From the cell containing the given text, extract its center point as (X, Y) coordinate. 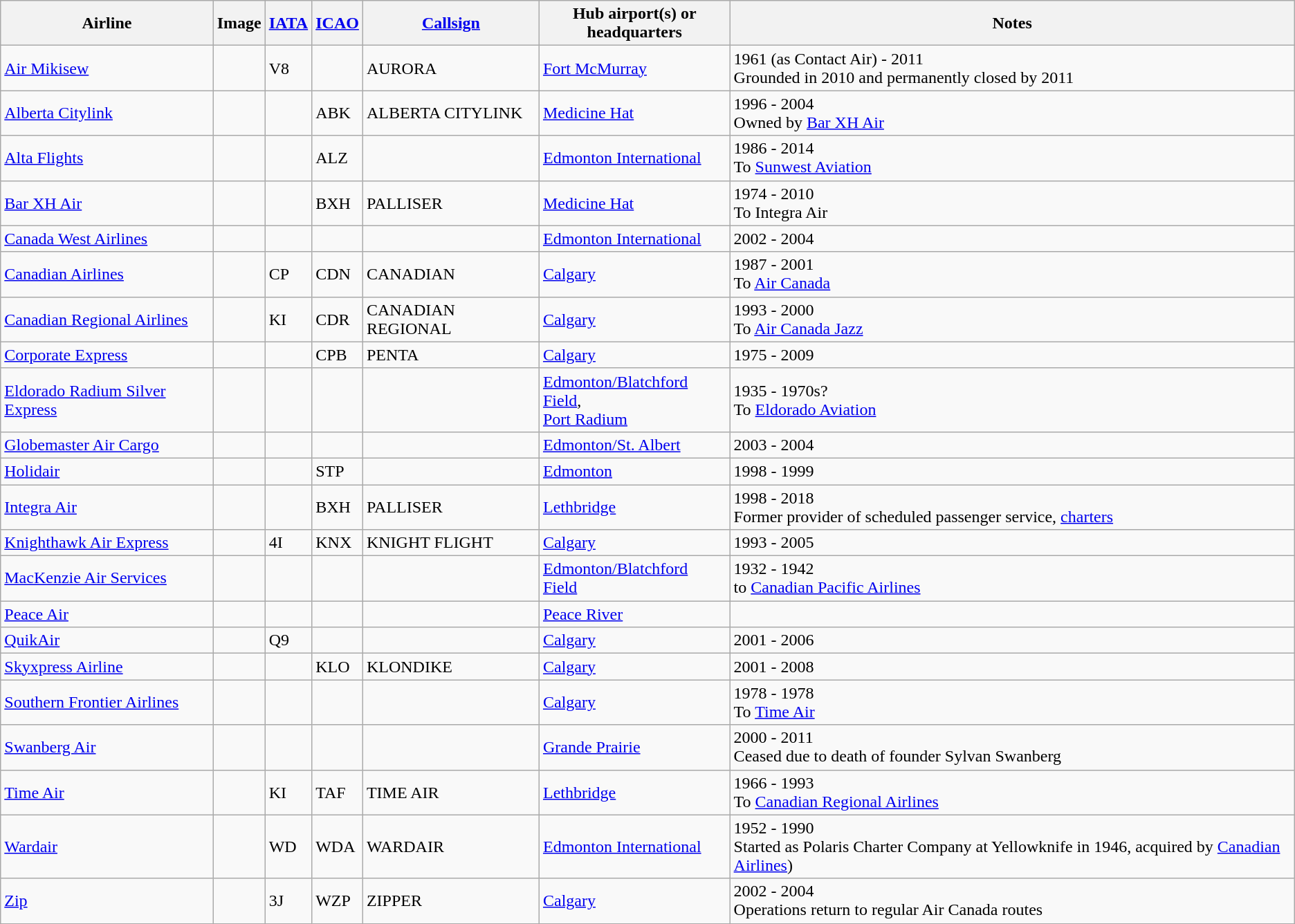
Eldorado Radium Silver Express (107, 400)
MacKenzie Air Services (107, 578)
Edmonton (634, 471)
Hub airport(s) orheadquarters (634, 24)
1998 - 2018Former provider of scheduled passenger service, charters (1012, 506)
Swanberg Air (107, 747)
CDR (338, 320)
KLONDIKE (451, 667)
ABK (338, 113)
Edmonton/Blatchford Field,Port Radium (634, 400)
WARDAIR (451, 847)
2001 - 2006 (1012, 640)
1996 - 2004Owned by Bar XH Air (1012, 113)
Southern Frontier Airlines (107, 703)
2001 - 2008 (1012, 667)
Notes (1012, 24)
Grande Prairie (634, 747)
STP (338, 471)
1993 - 2005 (1012, 543)
Air Mikisew (107, 68)
KNX (338, 543)
1966 - 1993To Canadian Regional Airlines (1012, 793)
Time Air (107, 793)
KNIGHT FLIGHT (451, 543)
Globemaster Air Cargo (107, 445)
Fort McMurray (634, 68)
CP (288, 274)
CPB (338, 355)
1998 - 1999 (1012, 471)
Peace Air (107, 614)
Canadian Airlines (107, 274)
Skyxpress Airline (107, 667)
Alberta Citylink (107, 113)
1961 (as Contact Air) - 2011Grounded in 2010 and permanently closed by 2011 (1012, 68)
2003 - 2004 (1012, 445)
TAF (338, 793)
Edmonton/St. Albert (634, 445)
PENTA (451, 355)
Image (239, 24)
1935 - 1970s?To Eldorado Aviation (1012, 400)
ICAO (338, 24)
V8 (288, 68)
CANADIAN (451, 274)
Integra Air (107, 506)
Knighthawk Air Express (107, 543)
TIME AIR (451, 793)
Peace River (634, 614)
ALBERTA CITYLINK (451, 113)
1932 - 1942to Canadian Pacific Airlines (1012, 578)
QuikAir (107, 640)
CANADIAN REGIONAL (451, 320)
1986 - 2014To Sunwest Aviation (1012, 158)
Zip (107, 900)
1974 - 2010To Integra Air (1012, 203)
2002 - 2004 (1012, 239)
3J (288, 900)
Canadian Regional Airlines (107, 320)
ALZ (338, 158)
IATA (288, 24)
Wardair (107, 847)
Holidair (107, 471)
Alta Flights (107, 158)
Canada West Airlines (107, 239)
Corporate Express (107, 355)
Callsign (451, 24)
Edmonton/Blatchford Field (634, 578)
Bar XH Air (107, 203)
AURORA (451, 68)
CDN (338, 274)
1952 - 1990Started as Polaris Charter Company at Yellowknife in 1946, acquired by Canadian Airlines) (1012, 847)
2000 - 2011Ceased due to death of founder Sylvan Swanberg (1012, 747)
1975 - 2009 (1012, 355)
2002 - 2004Operations return to regular Air Canada routes (1012, 900)
ZIPPER (451, 900)
WZP (338, 900)
KLO (338, 667)
1987 - 2001To Air Canada (1012, 274)
WDA (338, 847)
Q9 (288, 640)
1993 - 2000To Air Canada Jazz (1012, 320)
Airline (107, 24)
4I (288, 543)
WD (288, 847)
1978 - 1978To Time Air (1012, 703)
